Output the (X, Y) coordinate of the center of the cell containing the given text.  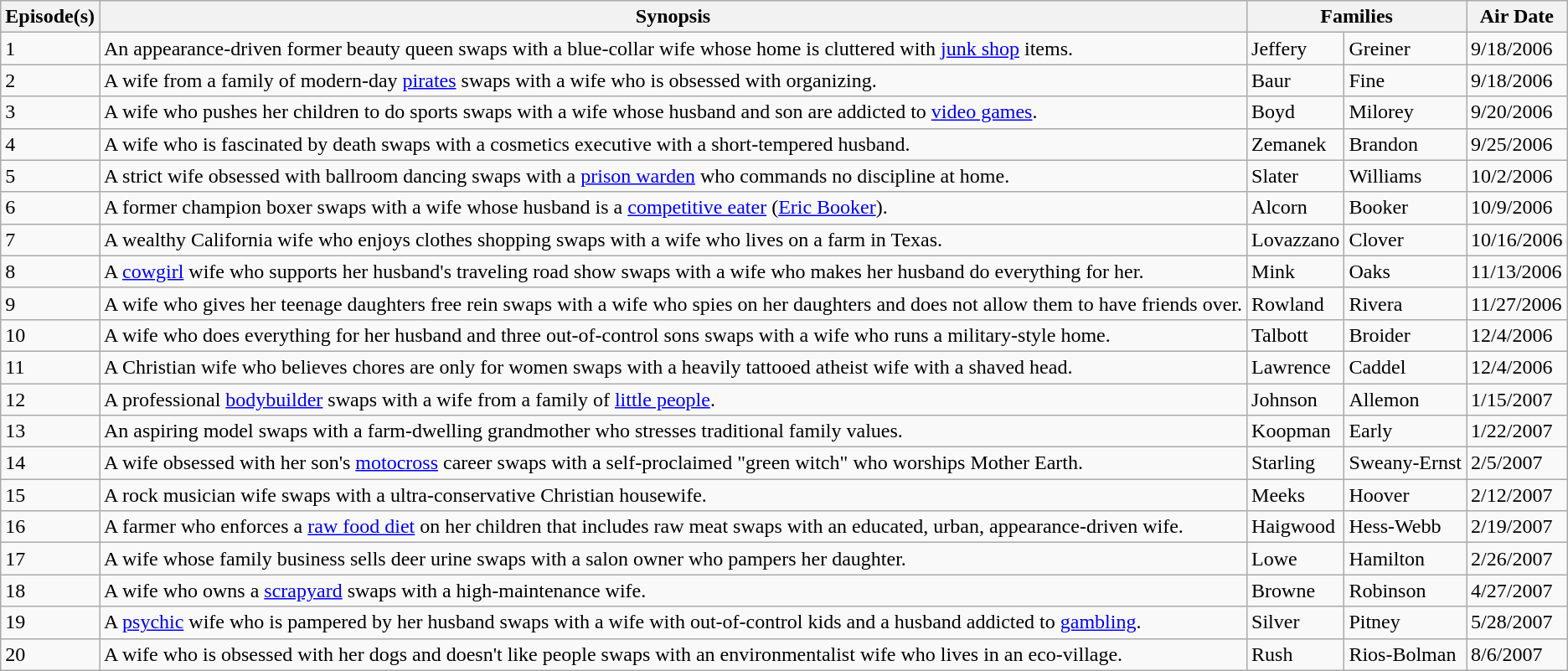
2/26/2007 (1517, 559)
Episode(s) (50, 17)
A wife obsessed with her son's motocross career swaps with a self-proclaimed "green witch" who worships Mother Earth. (673, 463)
A wife who gives her teenage daughters free rein swaps with a wife who spies on her daughters and does not allow them to have friends over. (673, 303)
Early (1406, 431)
Families (1357, 17)
Caddel (1406, 367)
Williams (1406, 176)
7 (50, 240)
11 (50, 367)
Greiner (1406, 49)
Alcorn (1296, 208)
Silver (1296, 622)
12 (50, 400)
Brandon (1406, 144)
19 (50, 622)
3 (50, 112)
Koopman (1296, 431)
9 (50, 303)
Lawrence (1296, 367)
2/5/2007 (1517, 463)
2 (50, 80)
Milorey (1406, 112)
Boyd (1296, 112)
Booker (1406, 208)
A cowgirl wife who supports her husband's traveling road show swaps with a wife who makes her husband do everything for her. (673, 271)
Allemon (1406, 400)
Hess-Webb (1406, 527)
Starling (1296, 463)
Rush (1296, 654)
An aspiring model swaps with a farm-dwelling grandmother who stresses traditional family values. (673, 431)
A wealthy California wife who enjoys clothes shopping swaps with a wife who lives on a farm in Texas. (673, 240)
Hamilton (1406, 559)
10/9/2006 (1517, 208)
6 (50, 208)
1/15/2007 (1517, 400)
A wife who pushes her children to do sports swaps with a wife whose husband and son are addicted to video games. (673, 112)
Rivera (1406, 303)
10/2/2006 (1517, 176)
18 (50, 591)
Baur (1296, 80)
Rios-Bolman (1406, 654)
20 (50, 654)
Broider (1406, 335)
8/6/2007 (1517, 654)
A wife who is obsessed with her dogs and doesn't like people swaps with an environmentalist wife who lives in an eco-village. (673, 654)
Johnson (1296, 400)
Lowe (1296, 559)
4 (50, 144)
13 (50, 431)
2/12/2007 (1517, 495)
Air Date (1517, 17)
2/19/2007 (1517, 527)
Oaks (1406, 271)
Haigwood (1296, 527)
5/28/2007 (1517, 622)
A professional bodybuilder swaps with a wife from a family of little people. (673, 400)
Slater (1296, 176)
A former champion boxer swaps with a wife whose husband is a competitive eater (Eric Booker). (673, 208)
A psychic wife who is pampered by her husband swaps with a wife with out-of-control kids and a husband addicted to gambling. (673, 622)
A strict wife obsessed with ballroom dancing swaps with a prison warden who commands no discipline at home. (673, 176)
Zemanek (1296, 144)
Hoover (1406, 495)
Pitney (1406, 622)
15 (50, 495)
A wife who owns a scrapyard swaps with a high-maintenance wife. (673, 591)
A wife who is fascinated by death swaps with a cosmetics executive with a short-tempered husband. (673, 144)
Mink (1296, 271)
Synopsis (673, 17)
1/22/2007 (1517, 431)
1 (50, 49)
Clover (1406, 240)
Fine (1406, 80)
Talbott (1296, 335)
Meeks (1296, 495)
10 (50, 335)
A wife whose family business sells deer urine swaps with a salon owner who pampers her daughter. (673, 559)
Rowland (1296, 303)
11/27/2006 (1517, 303)
9/25/2006 (1517, 144)
9/20/2006 (1517, 112)
Sweany-Ernst (1406, 463)
14 (50, 463)
10/16/2006 (1517, 240)
A rock musician wife swaps with a ultra-conservative Christian housewife. (673, 495)
A wife who does everything for her husband and three out-of-control sons swaps with a wife who runs a military-style home. (673, 335)
A wife from a family of modern-day pirates swaps with a wife who is obsessed with organizing. (673, 80)
An appearance-driven former beauty queen swaps with a blue-collar wife whose home is cluttered with junk shop items. (673, 49)
Lovazzano (1296, 240)
8 (50, 271)
5 (50, 176)
A farmer who enforces a raw food diet on her children that includes raw meat swaps with an educated, urban, appearance-driven wife. (673, 527)
Jeffery (1296, 49)
A Christian wife who believes chores are only for women swaps with a heavily tattooed atheist wife with a shaved head. (673, 367)
16 (50, 527)
4/27/2007 (1517, 591)
Robinson (1406, 591)
11/13/2006 (1517, 271)
17 (50, 559)
Browne (1296, 591)
